Determine the [x, y] coordinate at the center of the cell enclosing the given text.  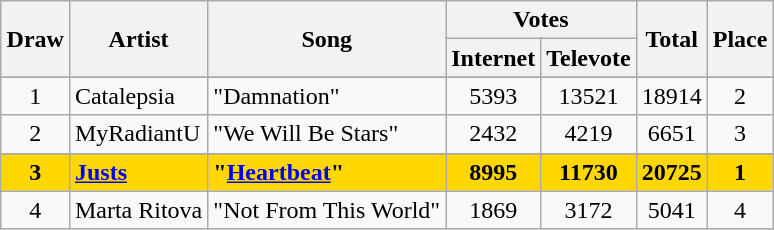
Artist [138, 39]
Marta Ritova [138, 210]
"Not From This World" [327, 210]
Total [672, 39]
Justs [138, 172]
6651 [672, 134]
MyRadiantU [138, 134]
11730 [588, 172]
Televote [588, 58]
Catalepsia [138, 96]
Votes [542, 20]
4219 [588, 134]
Place [740, 39]
13521 [588, 96]
3172 [588, 210]
Internet [494, 58]
20725 [672, 172]
18914 [672, 96]
5041 [672, 210]
2432 [494, 134]
8995 [494, 172]
"Damnation" [327, 96]
Song [327, 39]
1869 [494, 210]
5393 [494, 96]
"We Will Be Stars" [327, 134]
Draw [35, 39]
"Heartbeat" [327, 172]
